Detect which cell encompasses the target text, then output its (X, Y) center coordinate. 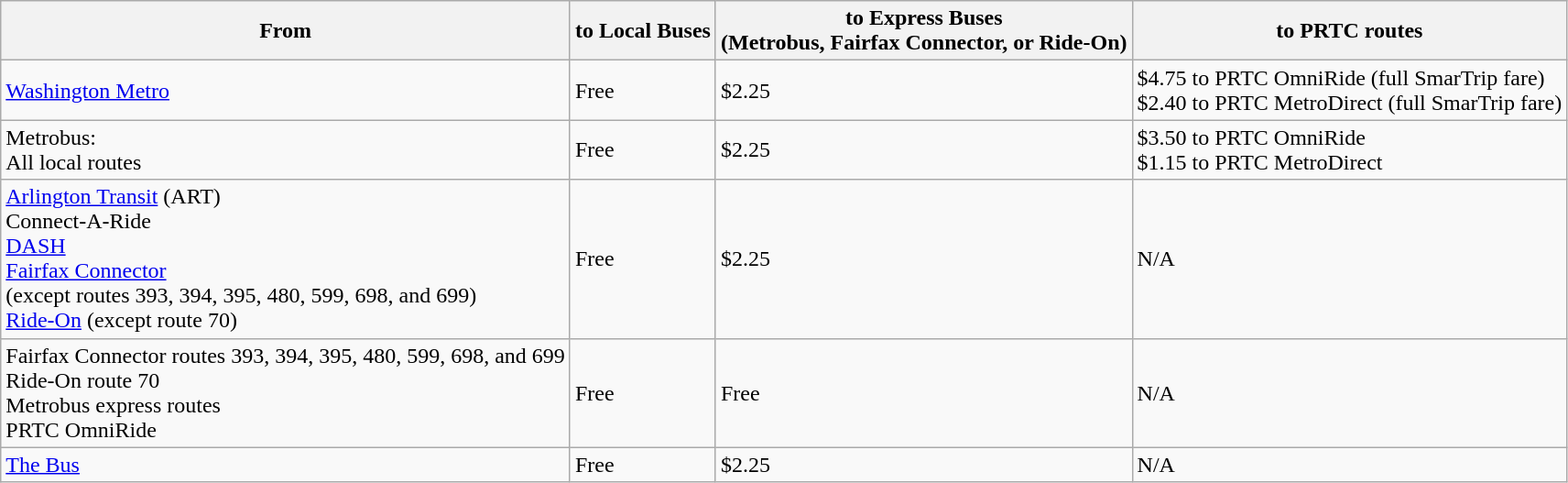
Metrobus:All local routes (286, 150)
to Local Buses (643, 31)
to Express Buses(Metrobus, Fairfax Connector, or Ride-On) (923, 31)
Washington Metro (286, 90)
From (286, 31)
$3.50 to PRTC OmniRide$1.15 to PRTC MetroDirect (1350, 150)
$4.75 to PRTC OmniRide (full SmarTrip fare) $2.40 to PRTC MetroDirect (full SmarTrip fare) (1350, 90)
Fairfax Connector routes 393, 394, 395, 480, 599, 698, and 699Ride-On route 70Metrobus express routesPRTC OmniRide (286, 392)
The Bus (286, 465)
Arlington Transit (ART) Connect-A-RideDASHFairfax Connector(except routes 393, 394, 395, 480, 599, 698, and 699)Ride-On (except route 70) (286, 258)
to PRTC routes (1350, 31)
